From the cell containing the given text, extract its center point as [x, y] coordinate. 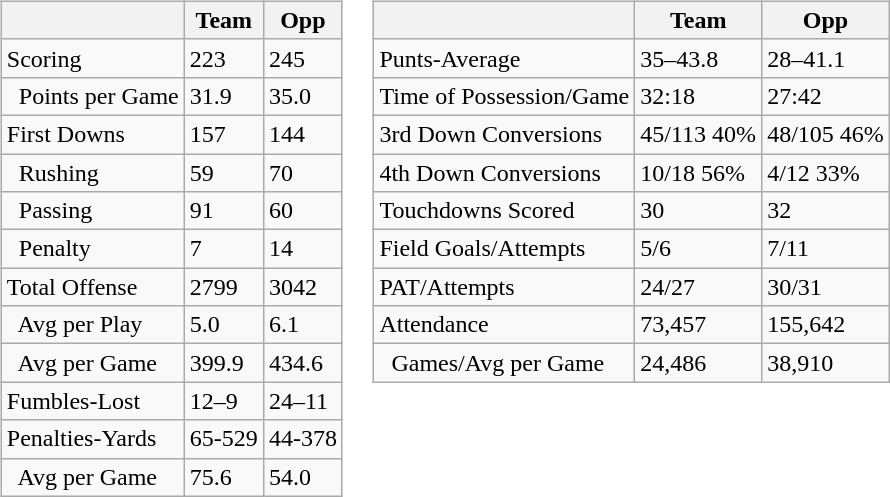
24–11 [302, 401]
Scoring [92, 58]
245 [302, 58]
31.9 [224, 96]
60 [302, 211]
Fumbles-Lost [92, 401]
45/113 40% [698, 134]
5.0 [224, 325]
Field Goals/Attempts [504, 249]
4/12 33% [826, 173]
10/18 56% [698, 173]
7/11 [826, 249]
35–43.8 [698, 58]
First Downs [92, 134]
14 [302, 249]
2799 [224, 287]
PAT/Attempts [504, 287]
73,457 [698, 325]
399.9 [224, 363]
35.0 [302, 96]
6.1 [302, 325]
157 [224, 134]
75.6 [224, 477]
7 [224, 249]
Attendance [504, 325]
Avg per Play [92, 325]
3rd Down Conversions [504, 134]
Punts-Average [504, 58]
Touchdowns Scored [504, 211]
70 [302, 173]
223 [224, 58]
3042 [302, 287]
48/105 46% [826, 134]
32 [826, 211]
38,910 [826, 363]
27:42 [826, 96]
Time of Possession/Game [504, 96]
434.6 [302, 363]
12–9 [224, 401]
32:18 [698, 96]
Penalty [92, 249]
4th Down Conversions [504, 173]
155,642 [826, 325]
30 [698, 211]
44-378 [302, 439]
91 [224, 211]
Penalties-Yards [92, 439]
28–41.1 [826, 58]
144 [302, 134]
Total Offense [92, 287]
5/6 [698, 249]
Rushing [92, 173]
30/31 [826, 287]
59 [224, 173]
24,486 [698, 363]
54.0 [302, 477]
Points per Game [92, 96]
Games/Avg per Game [504, 363]
65-529 [224, 439]
Passing [92, 211]
24/27 [698, 287]
